Provide the (X, Y) coordinate of the cell's center where the given text is located.  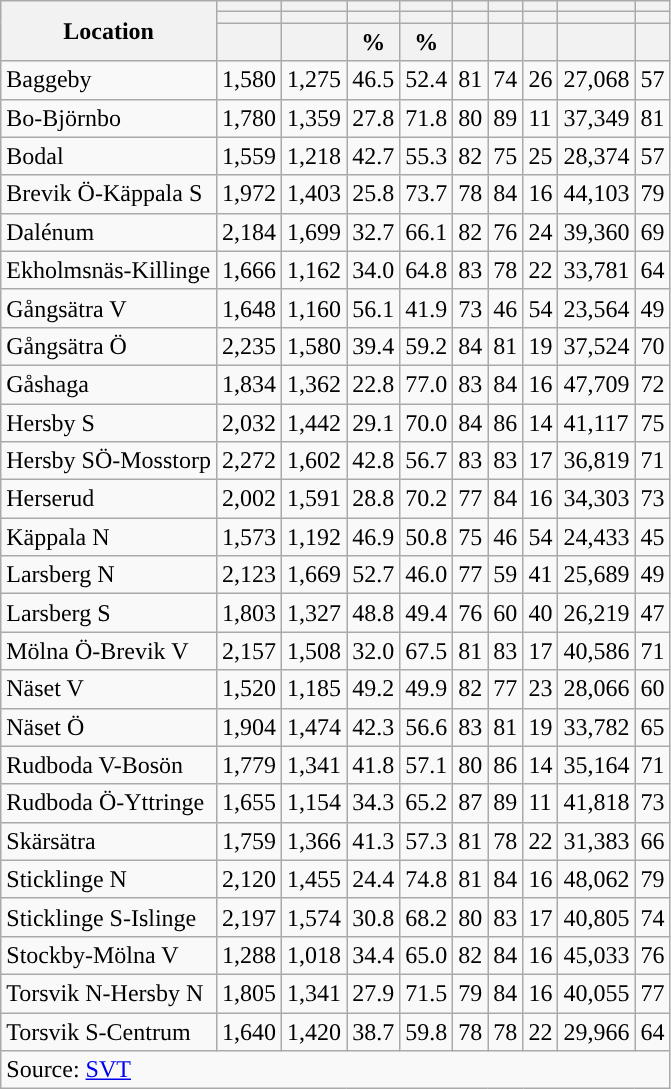
Gåshaga (109, 384)
34.3 (374, 803)
57.1 (426, 765)
1,403 (314, 194)
42.3 (374, 727)
41.3 (374, 841)
1,574 (314, 917)
69 (652, 232)
1,192 (314, 537)
Dalénum (109, 232)
29,966 (596, 1031)
Ekholmsnäs-Killinge (109, 270)
52.7 (374, 575)
2,002 (248, 499)
24 (540, 232)
65.0 (426, 955)
22.8 (374, 384)
1,803 (248, 613)
1,420 (314, 1031)
50.8 (426, 537)
47 (652, 613)
42.8 (374, 461)
1,591 (314, 499)
1,655 (248, 803)
45 (652, 537)
1,669 (314, 575)
1,442 (314, 423)
40,055 (596, 993)
Rudboda V-Bosön (109, 765)
Larsberg S (109, 613)
56.1 (374, 308)
24,433 (596, 537)
28,066 (596, 689)
46.0 (426, 575)
71.5 (426, 993)
33,782 (596, 727)
41,818 (596, 803)
34.0 (374, 270)
Käppala N (109, 537)
36,819 (596, 461)
25.8 (374, 194)
1,779 (248, 765)
Hersby SÖ-Mosstorp (109, 461)
40 (540, 613)
Gångsätra V (109, 308)
87 (470, 803)
26 (540, 80)
1,362 (314, 384)
48,062 (596, 879)
28.8 (374, 499)
70.2 (426, 499)
41 (540, 575)
33,781 (596, 270)
59 (506, 575)
26,219 (596, 613)
1,185 (314, 689)
1,160 (314, 308)
56.6 (426, 727)
71.8 (426, 118)
32.0 (374, 651)
66.1 (426, 232)
1,154 (314, 803)
1,602 (314, 461)
44,103 (596, 194)
40,586 (596, 651)
1,559 (248, 156)
68.2 (426, 917)
49.4 (426, 613)
24.4 (374, 879)
38.7 (374, 1031)
Bodal (109, 156)
59.2 (426, 346)
34,303 (596, 499)
Gångsätra Ö (109, 346)
47,709 (596, 384)
27.8 (374, 118)
1,699 (314, 232)
29.1 (374, 423)
74.8 (426, 879)
1,018 (314, 955)
2,157 (248, 651)
70 (652, 346)
Herserud (109, 499)
2,120 (248, 879)
Larsberg N (109, 575)
Source: SVT (336, 1070)
1,648 (248, 308)
59.8 (426, 1031)
1,455 (314, 879)
1,666 (248, 270)
27.9 (374, 993)
34.4 (374, 955)
Sticklinge S-Islinge (109, 917)
1,359 (314, 118)
Stockby-Mölna V (109, 955)
Brevik Ö-Käppala S (109, 194)
Torsvik N-Hersby N (109, 993)
2,184 (248, 232)
1,904 (248, 727)
1,520 (248, 689)
1,366 (314, 841)
56.7 (426, 461)
57.3 (426, 841)
2,197 (248, 917)
1,474 (314, 727)
1,805 (248, 993)
52.4 (426, 80)
Location (109, 31)
28,374 (596, 156)
46.5 (374, 80)
72 (652, 384)
39,360 (596, 232)
1,780 (248, 118)
49.9 (426, 689)
65.2 (426, 803)
41,117 (596, 423)
Torsvik S-Centrum (109, 1031)
65 (652, 727)
46.9 (374, 537)
27,068 (596, 80)
1,162 (314, 270)
Mölna Ö-Brevik V (109, 651)
1,275 (314, 80)
Skärsätra (109, 841)
42.7 (374, 156)
1,834 (248, 384)
64.8 (426, 270)
1,327 (314, 613)
Sticklinge N (109, 879)
77.0 (426, 384)
37,524 (596, 346)
2,272 (248, 461)
49.2 (374, 689)
2,123 (248, 575)
1,508 (314, 651)
40,805 (596, 917)
2,235 (248, 346)
39.4 (374, 346)
1,972 (248, 194)
30.8 (374, 917)
1,640 (248, 1031)
Rudboda Ö-Yttringe (109, 803)
35,164 (596, 765)
23,564 (596, 308)
66 (652, 841)
1,218 (314, 156)
Hersby S (109, 423)
1,759 (248, 841)
1,573 (248, 537)
31,383 (596, 841)
25,689 (596, 575)
Baggeby (109, 80)
23 (540, 689)
Bo-Björnbo (109, 118)
Näset V (109, 689)
1,288 (248, 955)
41.8 (374, 765)
25 (540, 156)
Näset Ö (109, 727)
41.9 (426, 308)
32.7 (374, 232)
70.0 (426, 423)
37,349 (596, 118)
45,033 (596, 955)
55.3 (426, 156)
48.8 (374, 613)
2,032 (248, 423)
67.5 (426, 651)
73.7 (426, 194)
